Capture the cell that displays the provided text and extract its [X, Y] central coordinate. 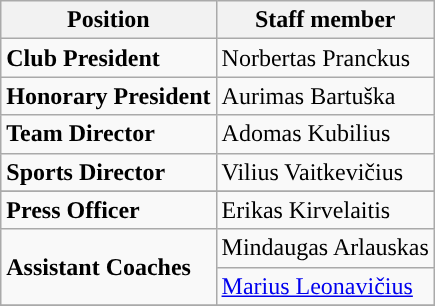
Mindaugas Arlauskas [325, 248]
Press Officer [108, 210]
Position [108, 20]
Marius Leonavičius [325, 286]
Honorary President [108, 96]
Club President [108, 58]
Adomas Kubilius [325, 134]
Team Director [108, 134]
Erikas Kirvelaitis [325, 210]
Vilius Vaitkevičius [325, 172]
Staff member [325, 20]
Aurimas Bartuška [325, 96]
Assistant Coaches [108, 267]
Sports Director [108, 172]
Norbertas Pranckus [325, 58]
